Return (X, Y) of the center of cell containing provided text 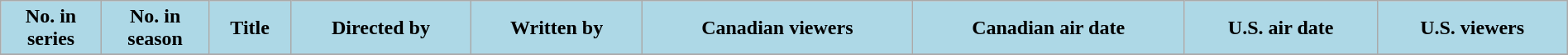
No. inseason (155, 28)
Canadian viewers (777, 28)
Canadian air date (1049, 28)
Title (250, 28)
Directed by (380, 28)
U.S. viewers (1472, 28)
Written by (557, 28)
No. inseries (51, 28)
U.S. air date (1280, 28)
